Scan for the cell matching the given text and deliver its [x, y] coordinate at center. 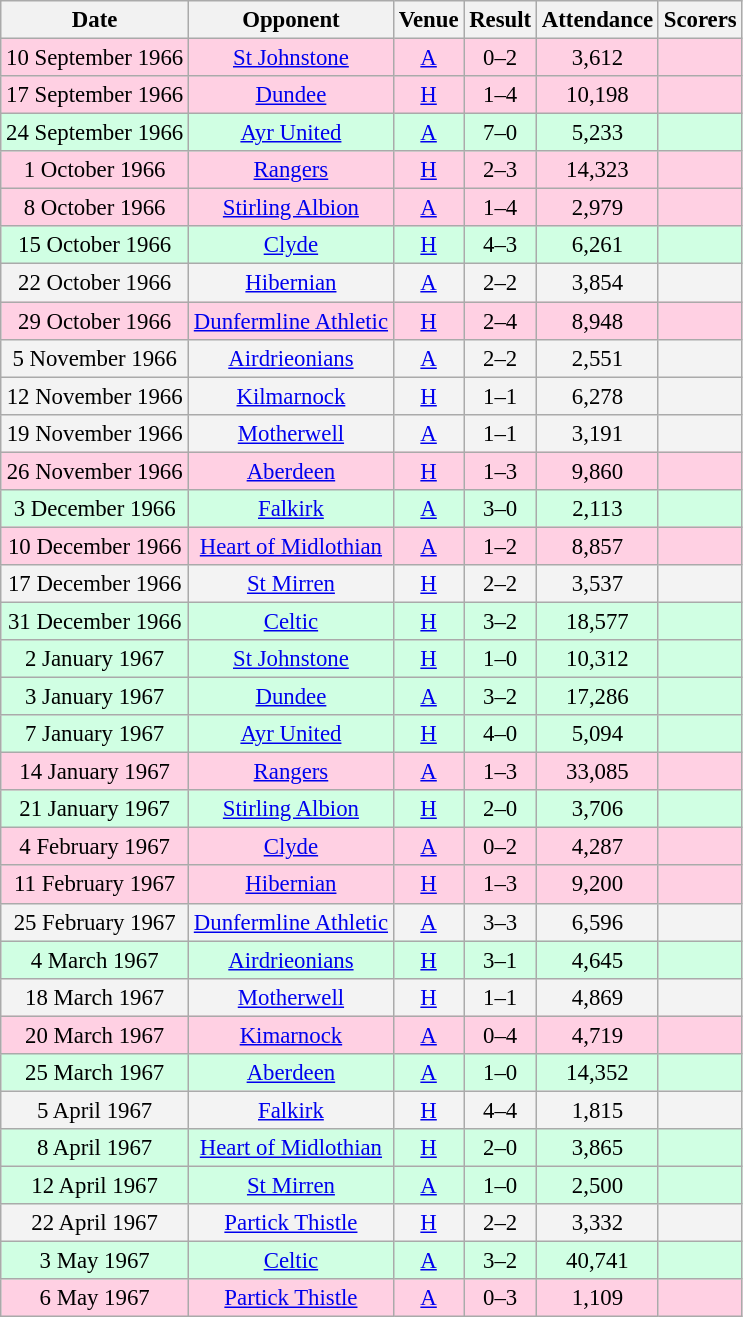
Attendance [597, 20]
0–4 [500, 1035]
1,109 [597, 1298]
3,706 [597, 809]
10,312 [597, 659]
6,278 [597, 396]
Kimarnock [292, 1035]
4–3 [500, 245]
15 October 1966 [95, 245]
3,332 [597, 1223]
20 March 1967 [95, 1035]
1 October 1966 [95, 170]
8 October 1966 [95, 208]
17,286 [597, 697]
4,287 [597, 847]
4,869 [597, 997]
4–0 [500, 734]
17 December 1966 [95, 584]
4–4 [500, 1110]
7 January 1967 [95, 734]
22 April 1967 [95, 1223]
25 February 1967 [95, 922]
4 February 1967 [95, 847]
3,537 [597, 584]
3–1 [500, 960]
Opponent [292, 20]
3–3 [500, 922]
18,577 [597, 621]
19 November 1966 [95, 433]
3 May 1967 [95, 1261]
4,719 [597, 1035]
33,085 [597, 772]
3 December 1966 [95, 509]
24 September 1966 [95, 133]
2 January 1967 [95, 659]
4 March 1967 [95, 960]
6 May 1967 [95, 1298]
Venue [428, 20]
2–3 [500, 170]
29 October 1966 [95, 321]
1–2 [500, 546]
1,815 [597, 1110]
3,865 [597, 1148]
9,860 [597, 471]
14,352 [597, 1073]
10,198 [597, 95]
2–4 [500, 321]
6,261 [597, 245]
3–0 [500, 509]
18 March 1967 [95, 997]
2,979 [597, 208]
5,233 [597, 133]
Kilmarnock [292, 396]
Result [500, 20]
8 April 1967 [95, 1148]
3 January 1967 [95, 697]
31 December 1966 [95, 621]
14 January 1967 [95, 772]
7–0 [500, 133]
11 February 1967 [95, 885]
5 November 1966 [95, 358]
10 December 1966 [95, 546]
2,113 [597, 509]
2,500 [597, 1185]
2,551 [597, 358]
3,854 [597, 283]
Scorers [700, 20]
8,857 [597, 546]
22 October 1966 [95, 283]
3,191 [597, 433]
14,323 [597, 170]
21 January 1967 [95, 809]
0–3 [500, 1298]
25 March 1967 [95, 1073]
5,094 [597, 734]
26 November 1966 [95, 471]
6,596 [597, 922]
9,200 [597, 885]
12 April 1967 [95, 1185]
12 November 1966 [95, 396]
Date [95, 20]
3,612 [597, 58]
17 September 1966 [95, 95]
4,645 [597, 960]
10 September 1966 [95, 58]
8,948 [597, 321]
5 April 1967 [95, 1110]
40,741 [597, 1261]
